Provide the [X, Y] coordinate of the cell's center where the given text is located.  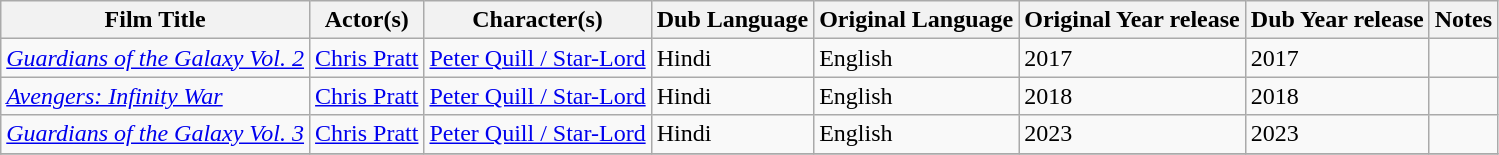
Character(s) [538, 20]
Notes [1463, 20]
Guardians of the Galaxy Vol. 2 [156, 58]
Film Title [156, 20]
Original Language [916, 20]
Dub Year release [1337, 20]
Original Year release [1132, 20]
Dub Language [732, 20]
Actor(s) [367, 20]
Avengers: Infinity War [156, 96]
Guardians of the Galaxy Vol. 3 [156, 134]
